Locate the cell with the specified text and output its (x, y) center coordinate. 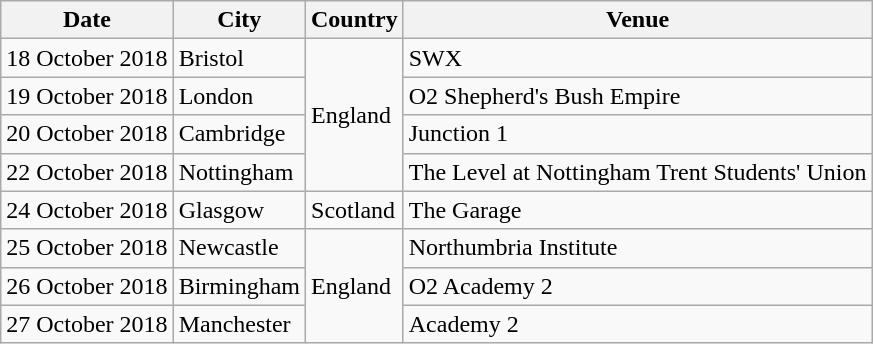
O2 Shepherd's Bush Empire (638, 96)
Scotland (355, 210)
26 October 2018 (87, 286)
City (239, 20)
Nottingham (239, 172)
18 October 2018 (87, 58)
Glasgow (239, 210)
22 October 2018 (87, 172)
Birmingham (239, 286)
Newcastle (239, 248)
Cambridge (239, 134)
The Garage (638, 210)
O2 Academy 2 (638, 286)
20 October 2018 (87, 134)
25 October 2018 (87, 248)
Junction 1 (638, 134)
Academy 2 (638, 324)
SWX (638, 58)
Northumbria Institute (638, 248)
Date (87, 20)
27 October 2018 (87, 324)
Country (355, 20)
19 October 2018 (87, 96)
Bristol (239, 58)
The Level at Nottingham Trent Students' Union (638, 172)
London (239, 96)
Manchester (239, 324)
Venue (638, 20)
24 October 2018 (87, 210)
